Detect which cell encompasses the target text, then output its (x, y) center coordinate. 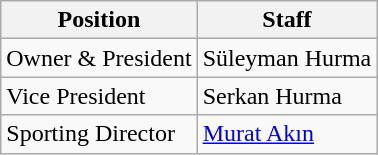
Süleyman Hurma (287, 58)
Owner & President (99, 58)
Murat Akın (287, 134)
Serkan Hurma (287, 96)
Staff (287, 20)
Position (99, 20)
Sporting Director (99, 134)
Vice President (99, 96)
